Locate the cell with the specified text and output its [x, y] center coordinate. 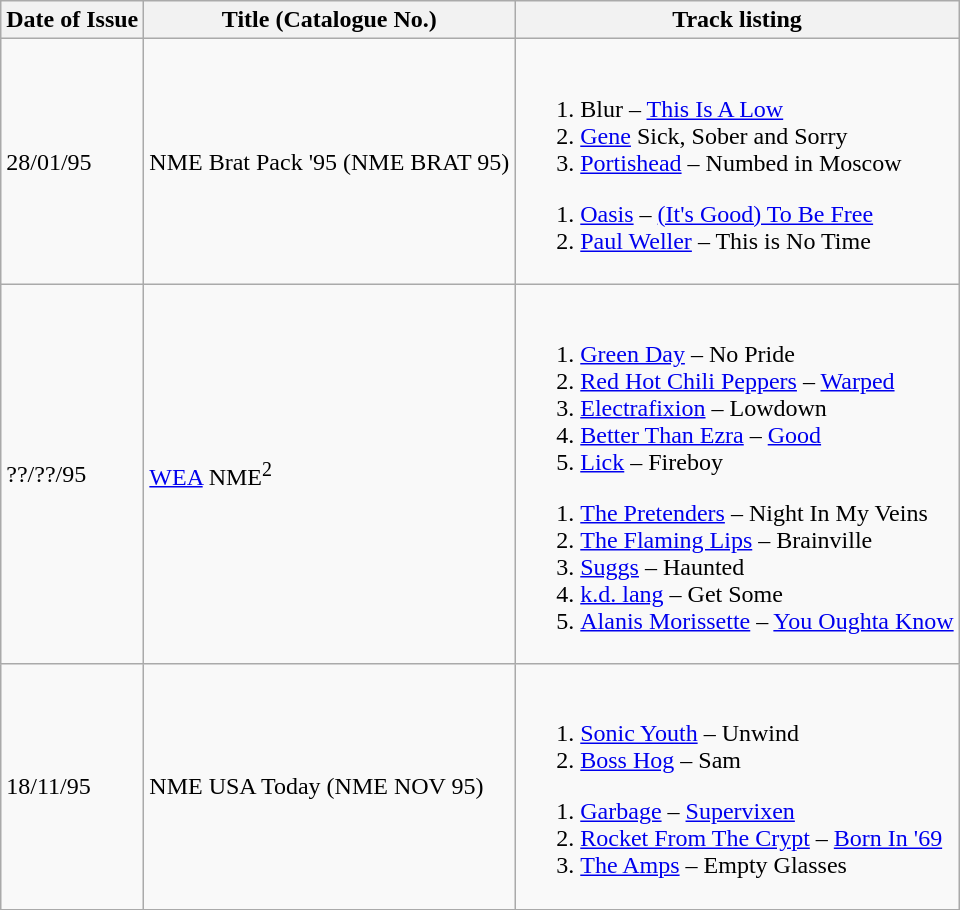
Blur – This Is A LowGene Sick, Sober and SorryPortishead – Numbed in MoscowOasis – (It's Good) To Be FreePaul Weller – This is No Time [737, 162]
WEA NME2 [330, 474]
Sonic Youth – UnwindBoss Hog – SamGarbage – SupervixenRocket From The Crypt – Born In '69The Amps – Empty Glasses [737, 786]
NME Brat Pack '95 (NME BRAT 95) [330, 162]
NME USA Today (NME NOV 95) [330, 786]
Track listing [737, 20]
28/01/95 [72, 162]
Date of Issue [72, 20]
Title (Catalogue No.) [330, 20]
??/??/95 [72, 474]
18/11/95 [72, 786]
